Return the [X, Y] coordinate for the center point of the cell that contains the specified text.  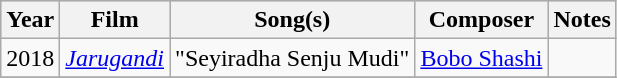
Bobo Shashi [482, 58]
Year [30, 20]
Song(s) [292, 20]
Notes [582, 20]
Film [115, 20]
2018 [30, 58]
"Seyiradha Senju Mudi" [292, 58]
Composer [482, 20]
Jarugandi [115, 58]
